Output the (X, Y) coordinate of the center of the cell containing the given text.  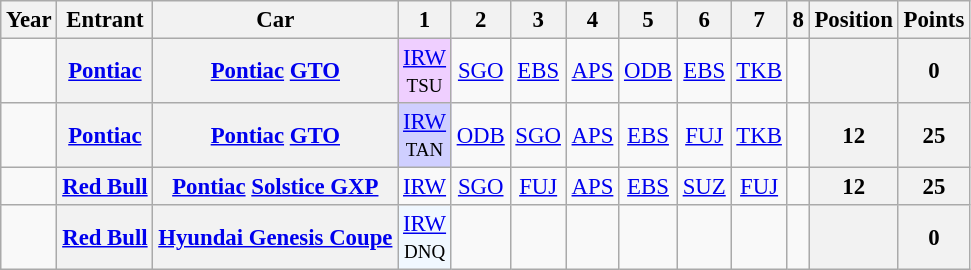
4 (592, 20)
3 (538, 20)
IRWDNQ (425, 238)
8 (798, 20)
7 (759, 20)
Entrant (105, 20)
5 (648, 20)
Position (854, 20)
Points (934, 20)
Pontiac Solstice GXP (276, 187)
IRW (425, 187)
1 (425, 20)
IRWTSU (425, 72)
6 (704, 20)
2 (480, 20)
SUZ (704, 187)
Year (29, 20)
IRWTAN (425, 136)
Car (276, 20)
Hyundai Genesis Coupe (276, 238)
